Locate the cell with the specified text and output its [x, y] center coordinate. 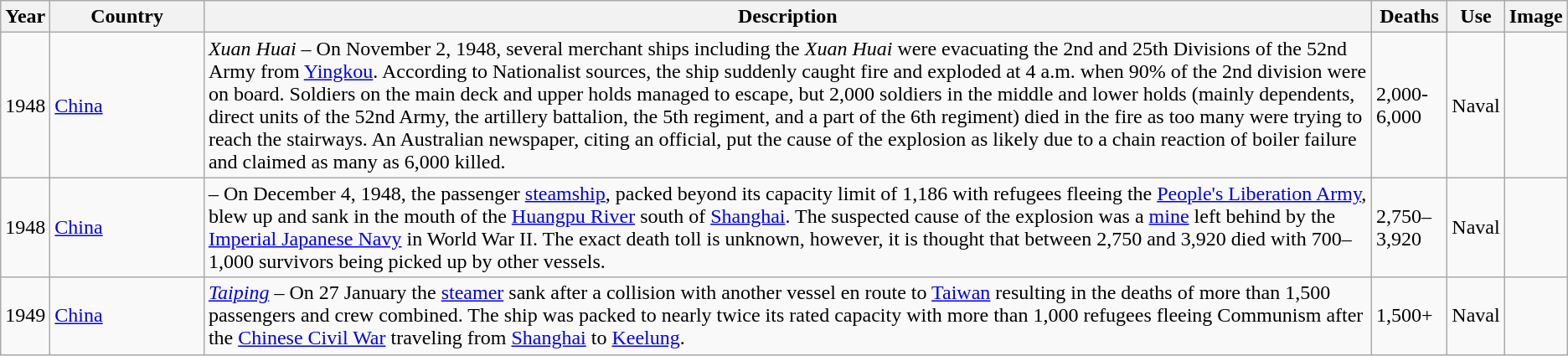
1949 [25, 316]
Country [127, 17]
2,750–3,920 [1409, 228]
2,000-6,000 [1409, 106]
Image [1536, 17]
Deaths [1409, 17]
Year [25, 17]
Use [1476, 17]
Description [787, 17]
1,500+ [1409, 316]
